Locate the cell with the specified text and output its [x, y] center coordinate. 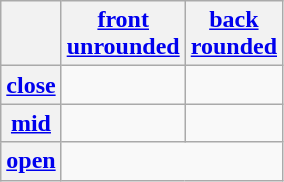
close [31, 85]
open [31, 161]
mid [31, 123]
frontunrounded [123, 34]
backrounded [234, 34]
